Identify which cell holds the provided text, then report its (x, y) central coordinate. 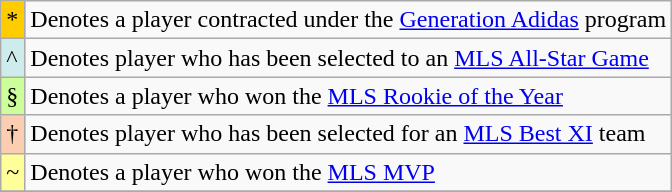
* (13, 20)
Denotes a player who won the MLS Rookie of the Year (348, 96)
† (13, 134)
§ (13, 96)
~ (13, 172)
^ (13, 58)
Denotes player who has been selected to an MLS All-Star Game (348, 58)
Denotes player who has been selected for an MLS Best XI team (348, 134)
Denotes a player contracted under the Generation Adidas program (348, 20)
Denotes a player who won the MLS MVP (348, 172)
